Extract the [X, Y] coordinate from the center of the cell holding the provided text.  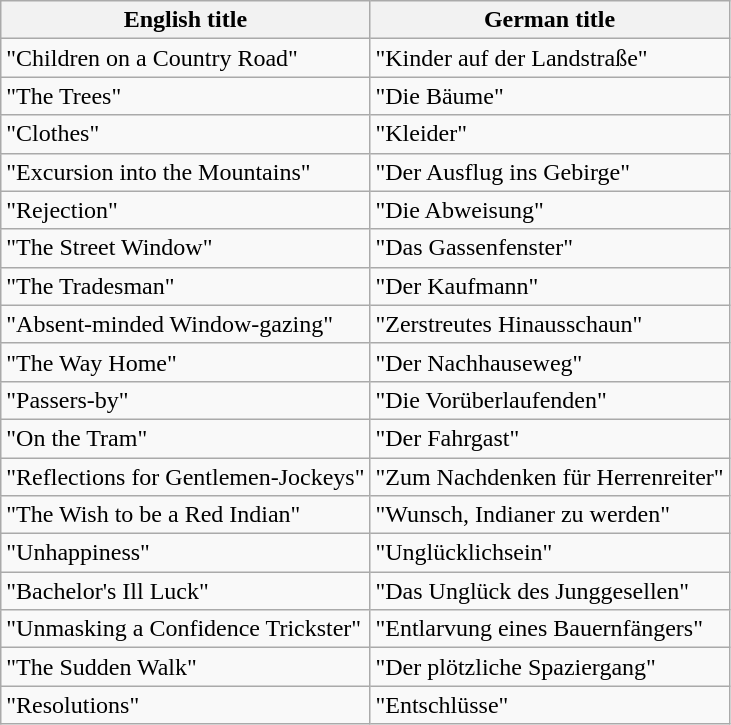
"Bachelor's Ill Luck" [186, 591]
"Rejection" [186, 210]
"Unglücklichsein" [550, 553]
"Children on a Country Road" [186, 58]
"Das Gassenfenster" [550, 248]
"Clothes" [186, 134]
"The Tradesman" [186, 286]
"Absent-minded Window-gazing" [186, 324]
"Der Nachhauseweg" [550, 362]
"Das Unglück des Junggesellen" [550, 591]
"The Way Home" [186, 362]
"Die Abweisung" [550, 210]
"Kinder auf der Landstraße" [550, 58]
"Entschlüsse" [550, 705]
"Reflections for Gentlemen-Jockeys" [186, 477]
"The Trees" [186, 96]
English title [186, 20]
"Der Ausflug ins Gebirge" [550, 172]
"The Street Window" [186, 248]
"Unhappiness" [186, 553]
"Zum Nachdenken für Herrenreiter" [550, 477]
"Der Kaufmann" [550, 286]
"The Wish to be a Red Indian" [186, 515]
"The Sudden Walk" [186, 667]
"Resolutions" [186, 705]
"Entlarvung eines Bauernfängers" [550, 629]
"Kleider" [550, 134]
"Der Fahrgast" [550, 438]
"Excursion into the Mountains" [186, 172]
"Der plötzliche Spaziergang" [550, 667]
"Passers-by" [186, 400]
"Die Vorüberlaufenden" [550, 400]
"Die Bäume" [550, 96]
"Wunsch, Indianer zu werden" [550, 515]
German title [550, 20]
"On the Tram" [186, 438]
"Unmasking a Confidence Trickster" [186, 629]
"Zerstreutes Hinausschaun" [550, 324]
